Capture the cell that displays the provided text and extract its (X, Y) central coordinate. 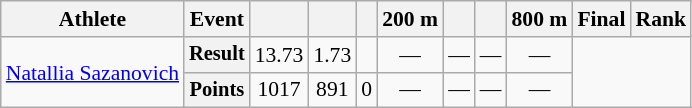
Rank (660, 19)
0 (366, 90)
Athlete (92, 19)
1.73 (332, 55)
Event (217, 19)
Natallia Sazanovich (92, 72)
1017 (280, 90)
200 m (410, 19)
Result (217, 55)
Points (217, 90)
Final (601, 19)
13.73 (280, 55)
800 m (539, 19)
891 (332, 90)
